Extract the (X, Y) coordinate from the center of the cell holding the provided text.  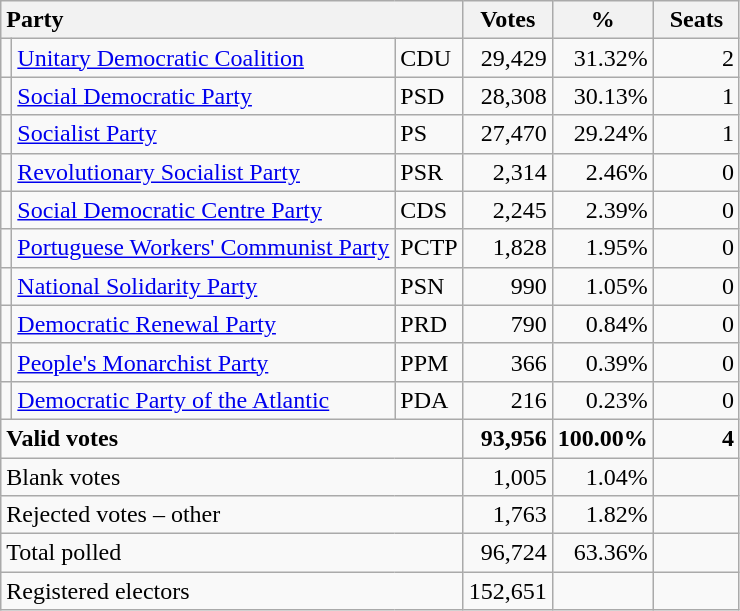
PSN (429, 286)
Seats (696, 20)
30.13% (602, 96)
Total polled (232, 553)
1.95% (602, 248)
2.39% (602, 210)
% (602, 20)
Votes (508, 20)
0.39% (602, 362)
96,724 (508, 553)
1.05% (602, 286)
100.00% (602, 438)
0.23% (602, 400)
152,651 (508, 591)
Social Democratic Centre Party (204, 210)
CDS (429, 210)
2.46% (602, 172)
Revolutionary Socialist Party (204, 172)
PSR (429, 172)
PSD (429, 96)
Social Democratic Party (204, 96)
Democratic Party of the Atlantic (204, 400)
Socialist Party (204, 134)
Democratic Renewal Party (204, 324)
27,470 (508, 134)
CDU (429, 58)
PRD (429, 324)
29.24% (602, 134)
1,828 (508, 248)
1,763 (508, 515)
PS (429, 134)
Blank votes (232, 477)
216 (508, 400)
28,308 (508, 96)
4 (696, 438)
PDA (429, 400)
790 (508, 324)
2,314 (508, 172)
0.84% (602, 324)
PPM (429, 362)
National Solidarity Party (204, 286)
29,429 (508, 58)
31.32% (602, 58)
Valid votes (232, 438)
Unitary Democratic Coalition (204, 58)
People's Monarchist Party (204, 362)
2 (696, 58)
2,245 (508, 210)
Registered electors (232, 591)
1.82% (602, 515)
990 (508, 286)
Party (232, 20)
93,956 (508, 438)
Portuguese Workers' Communist Party (204, 248)
63.36% (602, 553)
366 (508, 362)
PCTP (429, 248)
1.04% (602, 477)
1,005 (508, 477)
Rejected votes – other (232, 515)
